Identify which cell holds the provided text, then report its [x, y] central coordinate. 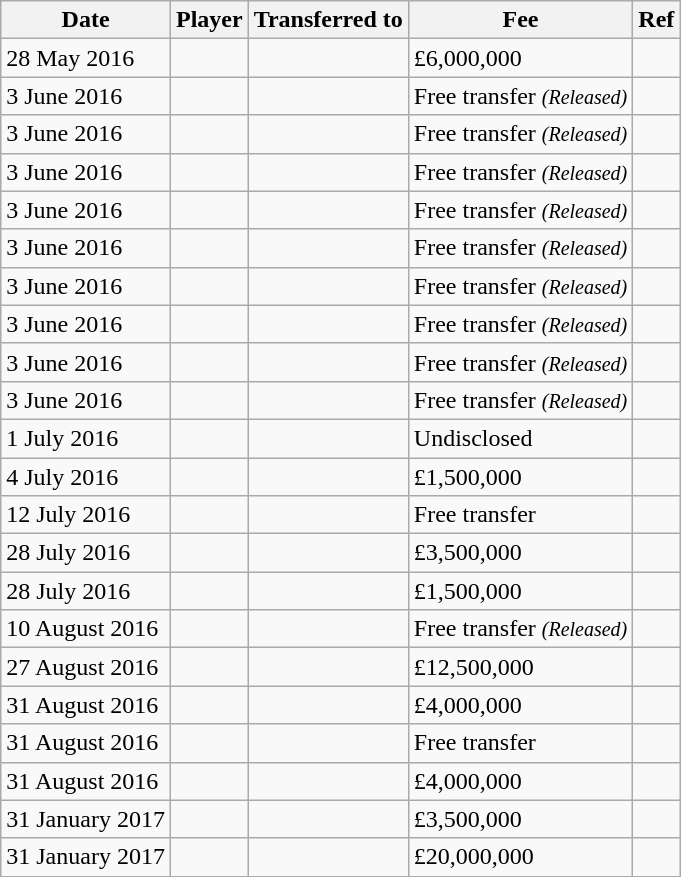
4 July 2016 [86, 477]
£12,500,000 [520, 667]
12 July 2016 [86, 515]
£20,000,000 [520, 857]
Fee [520, 20]
Date [86, 20]
Undisclosed [520, 438]
Transferred to [328, 20]
£6,000,000 [520, 58]
28 May 2016 [86, 58]
1 July 2016 [86, 438]
27 August 2016 [86, 667]
10 August 2016 [86, 629]
Ref [656, 20]
Player [209, 20]
